From the cell containing the given text, extract its center point as [x, y] coordinate. 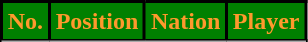
Nation [186, 22]
Position [96, 22]
No. [26, 22]
Player [266, 22]
